Scan for the cell matching the given text and deliver its [x, y] coordinate at center. 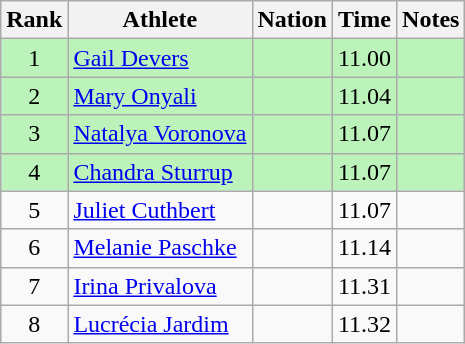
11.14 [364, 248]
Lucrécia Jardim [160, 324]
11.04 [364, 96]
Natalya Voronova [160, 134]
7 [34, 286]
Chandra Sturrup [160, 172]
Irina Privalova [160, 286]
11.00 [364, 58]
1 [34, 58]
11.31 [364, 286]
Notes [431, 20]
Athlete [160, 20]
8 [34, 324]
11.32 [364, 324]
Rank [34, 20]
5 [34, 210]
Juliet Cuthbert [160, 210]
Mary Onyali [160, 96]
Melanie Paschke [160, 248]
2 [34, 96]
6 [34, 248]
3 [34, 134]
Nation [292, 20]
Time [364, 20]
Gail Devers [160, 58]
4 [34, 172]
